Determine the [X, Y] coordinate at the center of the cell enclosing the given text.  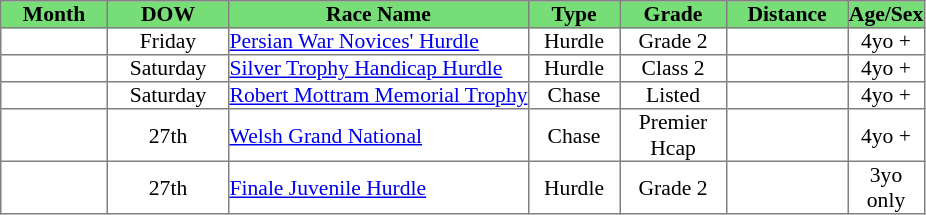
Welsh Grand National [379, 135]
Month [54, 14]
Grade [673, 14]
Finale Juvenile Hurdle [379, 187]
Age/Sex [886, 14]
Silver Trophy Handicap Hurdle [379, 68]
Premier Hcap [673, 135]
Robert Mottram Memorial Trophy [379, 96]
Class 2 [673, 68]
Listed [673, 96]
Persian War Novices' Hurdle [379, 42]
Race Name [379, 14]
Friday [168, 42]
3yo only [886, 187]
Distance [787, 14]
DOW [168, 14]
Type [574, 14]
